Identify which cell holds the provided text, then report its (X, Y) central coordinate. 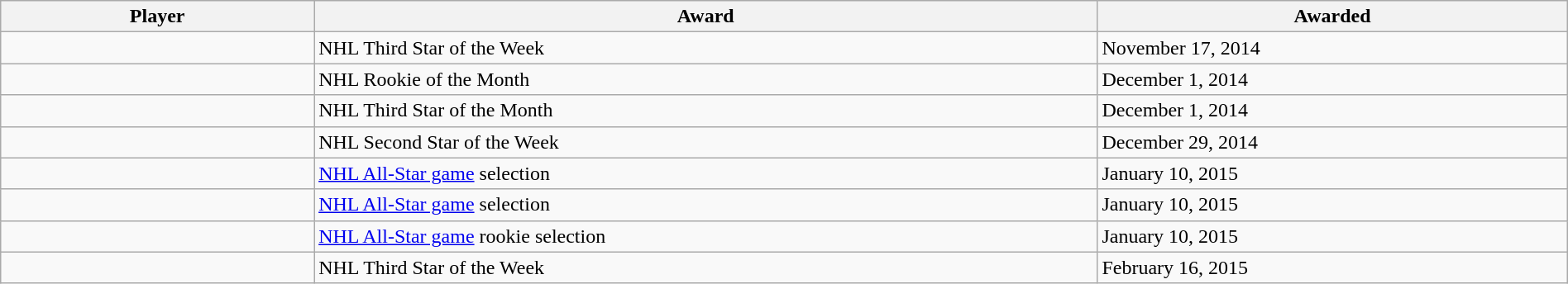
Award (706, 17)
NHL All-Star game rookie selection (706, 236)
February 16, 2015 (1332, 267)
NHL Second Star of the Week (706, 142)
NHL Rookie of the Month (706, 79)
NHL Third Star of the Month (706, 111)
Awarded (1332, 17)
December 29, 2014 (1332, 142)
Player (157, 17)
November 17, 2014 (1332, 48)
